From the cell containing the given text, extract its center point as (x, y) coordinate. 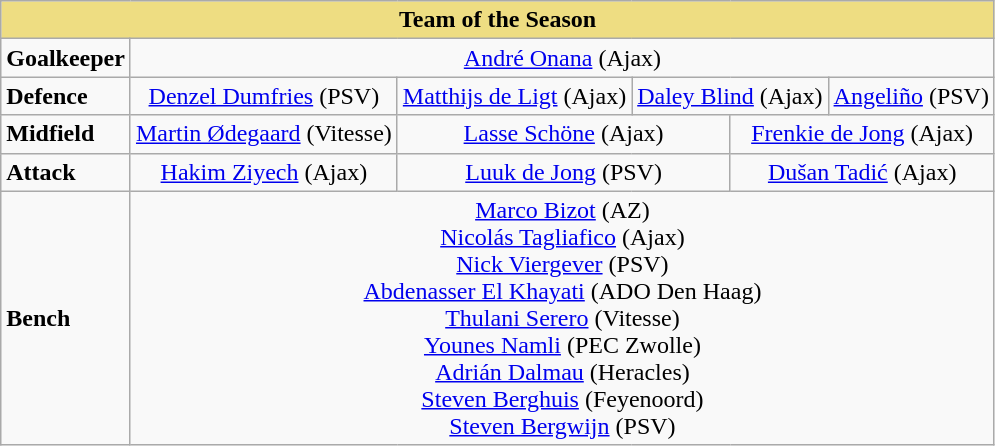
Denzel Dumfries (PSV) (264, 96)
Martin Ødegaard (Vitesse) (264, 134)
Daley Blind (Ajax) (730, 96)
Lasse Schöne (Ajax) (564, 134)
Dušan Tadić (Ajax) (862, 172)
Matthijs de Ligt (Ajax) (514, 96)
Luuk de Jong (PSV) (564, 172)
Angeliño (PSV) (911, 96)
André Onana (Ajax) (562, 58)
Team of the Season (498, 20)
Hakim Ziyech (Ajax) (264, 172)
Attack (66, 172)
Bench (66, 318)
Defence (66, 96)
Frenkie de Jong (Ajax) (862, 134)
Midfield (66, 134)
Goalkeeper (66, 58)
